Pinpoint the cell where the given text exists, returning its [X, Y] midpoint coordinate. 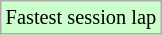
Fastest session lap [81, 17]
